Extract the [X, Y] coordinate from the center of the cell holding the provided text.  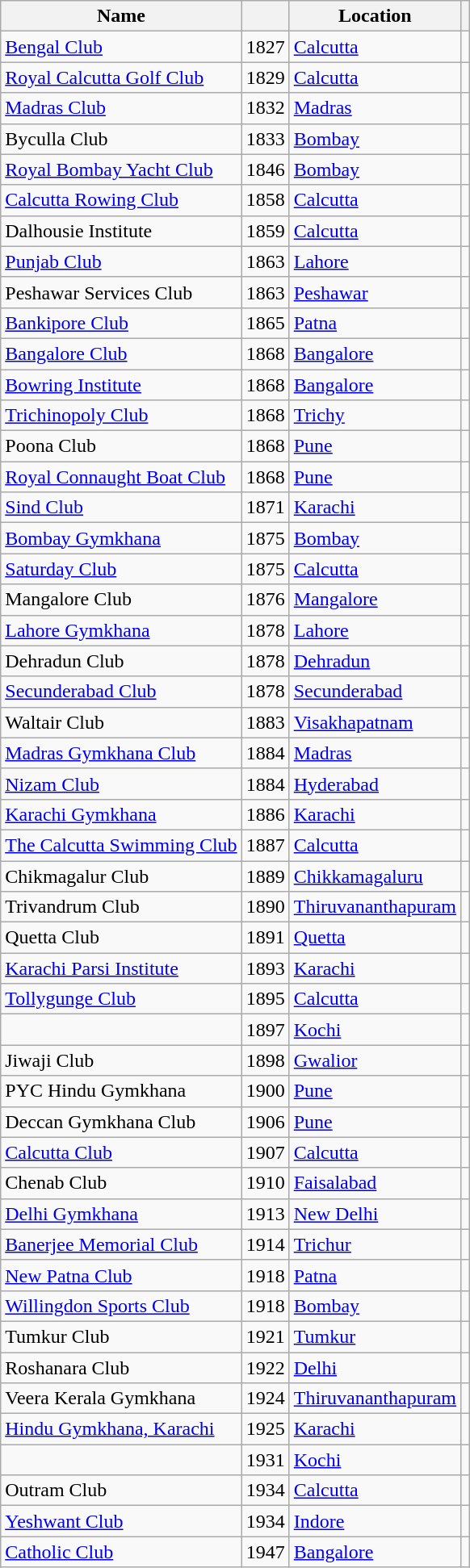
Chikkamagaluru [375, 876]
Veera Kerala Gymkhana [121, 1399]
Mangalore Club [121, 600]
New Delhi [375, 1214]
Hyderabad [375, 784]
1846 [265, 169]
Delhi [375, 1368]
1889 [265, 876]
Poona Club [121, 446]
1897 [265, 1030]
Mangalore [375, 600]
Byculla Club [121, 139]
Nizam Club [121, 784]
Calcutta Rowing Club [121, 200]
Secunderabad Club [121, 692]
Punjab Club [121, 261]
1931 [265, 1460]
Chenab Club [121, 1183]
Dehradun [375, 661]
1913 [265, 1214]
Gwalior [375, 1060]
Outram Club [121, 1491]
1833 [265, 139]
Bengal Club [121, 47]
Royal Connaught Boat Club [121, 477]
Jiwaji Club [121, 1060]
1924 [265, 1399]
1925 [265, 1429]
1859 [265, 231]
1871 [265, 508]
Secunderabad [375, 692]
1858 [265, 200]
1883 [265, 722]
1829 [265, 77]
1921 [265, 1336]
1893 [265, 968]
1910 [265, 1183]
Visakhapatnam [375, 722]
Bowring Institute [121, 385]
1891 [265, 938]
Catholic Club [121, 1552]
1914 [265, 1244]
Waltair Club [121, 722]
Royal Bombay Yacht Club [121, 169]
Karachi Parsi Institute [121, 968]
Quetta [375, 938]
1898 [265, 1060]
Madras Gymkhana Club [121, 753]
Tumkur Club [121, 1336]
Bankipore Club [121, 323]
Location [375, 16]
Sind Club [121, 508]
1865 [265, 323]
1886 [265, 814]
Banerjee Memorial Club [121, 1244]
Faisalabad [375, 1183]
Hindu Gymkhana, Karachi [121, 1429]
Lahore Gymkhana [121, 630]
New Patna Club [121, 1275]
Bombay Gymkhana [121, 538]
Name [121, 16]
1900 [265, 1091]
Bangalore Club [121, 353]
1895 [265, 999]
1906 [265, 1122]
Delhi Gymkhana [121, 1214]
Trichur [375, 1244]
Royal Calcutta Golf Club [121, 77]
Tumkur [375, 1336]
Karachi Gymkhana [121, 814]
Roshanara Club [121, 1368]
Saturday Club [121, 569]
1832 [265, 108]
Trichy [375, 416]
Peshawar [375, 292]
Calcutta Club [121, 1152]
1907 [265, 1152]
Chikmagalur Club [121, 876]
Madras Club [121, 108]
The Calcutta Swimming Club [121, 845]
1922 [265, 1368]
Indore [375, 1521]
1887 [265, 845]
Quetta Club [121, 938]
Trichinopoly Club [121, 416]
PYC Hindu Gymkhana [121, 1091]
Trivandrum Club [121, 907]
1827 [265, 47]
Willingdon Sports Club [121, 1306]
1890 [265, 907]
Tollygunge Club [121, 999]
Dehradun Club [121, 661]
Peshawar Services Club [121, 292]
Deccan Gymkhana Club [121, 1122]
1947 [265, 1552]
Dalhousie Institute [121, 231]
Yeshwant Club [121, 1521]
1876 [265, 600]
